Capture the cell that displays the provided text and extract its [x, y] central coordinate. 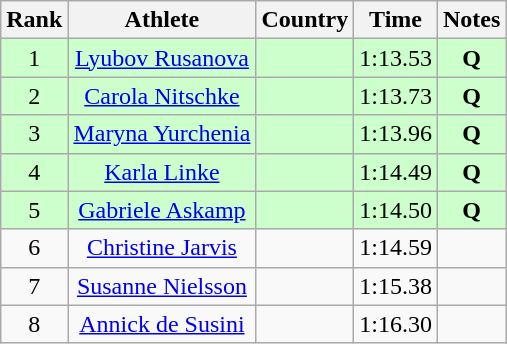
7 [34, 286]
3 [34, 134]
Karla Linke [162, 172]
1:15.38 [396, 286]
1:13.53 [396, 58]
1:14.50 [396, 210]
4 [34, 172]
Notes [471, 20]
1:13.73 [396, 96]
2 [34, 96]
1 [34, 58]
Time [396, 20]
5 [34, 210]
Rank [34, 20]
Maryna Yurchenia [162, 134]
Susanne Nielsson [162, 286]
Carola Nitschke [162, 96]
1:16.30 [396, 324]
1:13.96 [396, 134]
1:14.59 [396, 248]
1:14.49 [396, 172]
Gabriele Askamp [162, 210]
Annick de Susini [162, 324]
6 [34, 248]
Christine Jarvis [162, 248]
Lyubov Rusanova [162, 58]
Athlete [162, 20]
8 [34, 324]
Country [305, 20]
